Extract the (X, Y) coordinate from the center of the cell holding the provided text.  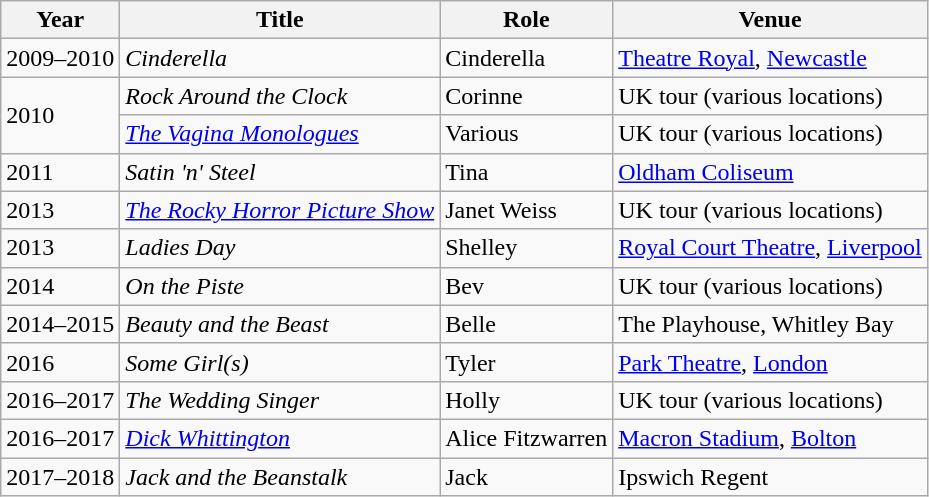
Park Theatre, London (770, 362)
The Vagina Monologues (280, 134)
Belle (526, 324)
Janet Weiss (526, 210)
The Wedding Singer (280, 400)
2014–2015 (60, 324)
Royal Court Theatre, Liverpool (770, 248)
The Rocky Horror Picture Show (280, 210)
Beauty and the Beast (280, 324)
Ipswich Regent (770, 477)
Role (526, 20)
Holly (526, 400)
2016 (60, 362)
Dick Whittington (280, 438)
Tyler (526, 362)
Oldham Coliseum (770, 172)
Some Girl(s) (280, 362)
Rock Around the Clock (280, 96)
Alice Fitzwarren (526, 438)
Year (60, 20)
Various (526, 134)
Venue (770, 20)
Ladies Day (280, 248)
The Playhouse, Whitley Bay (770, 324)
Shelley (526, 248)
Theatre Royal, Newcastle (770, 58)
Satin 'n' Steel (280, 172)
2017–2018 (60, 477)
2011 (60, 172)
Title (280, 20)
2014 (60, 286)
2010 (60, 115)
Jack and the Beanstalk (280, 477)
Bev (526, 286)
Corinne (526, 96)
On the Piste (280, 286)
2009–2010 (60, 58)
Macron Stadium, Bolton (770, 438)
Tina (526, 172)
Jack (526, 477)
